Search for the cell housing the specified text and yield its [x, y] center coordinate. 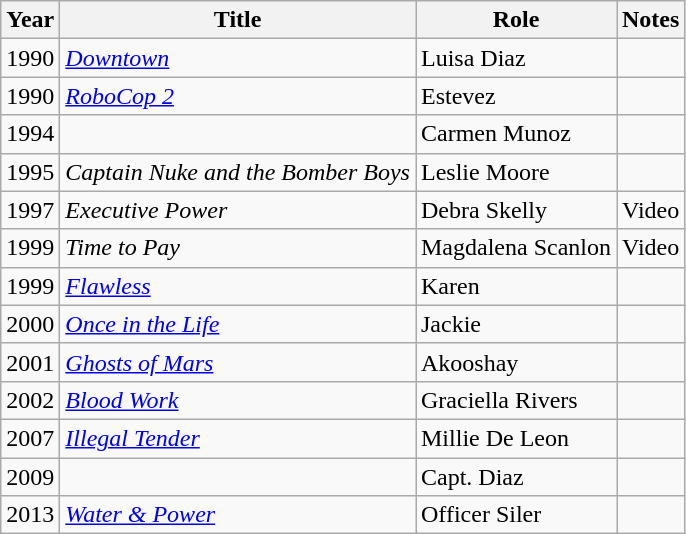
Akooshay [516, 362]
Water & Power [238, 515]
Blood Work [238, 400]
1997 [30, 210]
Once in the Life [238, 324]
Title [238, 20]
Estevez [516, 96]
Jackie [516, 324]
2002 [30, 400]
Flawless [238, 286]
Officer Siler [516, 515]
Carmen Munoz [516, 134]
Role [516, 20]
Executive Power [238, 210]
2009 [30, 477]
2001 [30, 362]
Ghosts of Mars [238, 362]
1994 [30, 134]
Karen [516, 286]
Graciella Rivers [516, 400]
Notes [650, 20]
Downtown [238, 58]
Luisa Diaz [516, 58]
2007 [30, 438]
Captain Nuke and the Bomber Boys [238, 172]
1995 [30, 172]
Leslie Moore [516, 172]
Millie De Leon [516, 438]
Debra Skelly [516, 210]
Illegal Tender [238, 438]
2013 [30, 515]
Magdalena Scanlon [516, 248]
Capt. Diaz [516, 477]
2000 [30, 324]
RoboCop 2 [238, 96]
Time to Pay [238, 248]
Year [30, 20]
